Identify which cell holds the provided text, then report its (x, y) central coordinate. 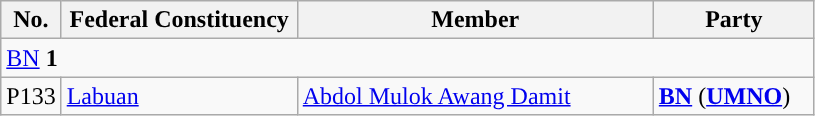
BN 1 (408, 58)
Party (734, 20)
P133 (31, 96)
Labuan (179, 96)
No. (31, 20)
Abdol Mulok Awang Damit (475, 96)
BN (UMNO) (734, 96)
Member (475, 20)
Federal Constituency (179, 20)
